Determine the (x, y) coordinate at the center of the cell enclosing the given text.  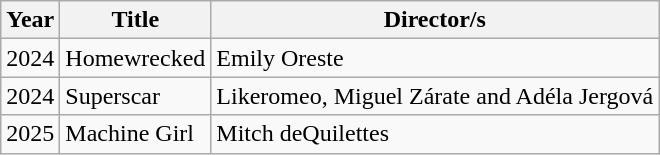
Likeromeo, Miguel Zárate and Adéla Jergová (435, 96)
Director/s (435, 20)
2025 (30, 134)
Emily Oreste (435, 58)
Machine Girl (136, 134)
Year (30, 20)
Homewrecked (136, 58)
Superscar (136, 96)
Title (136, 20)
Mitch deQuilettes (435, 134)
